Pinpoint the cell where the given text exists, returning its [X, Y] midpoint coordinate. 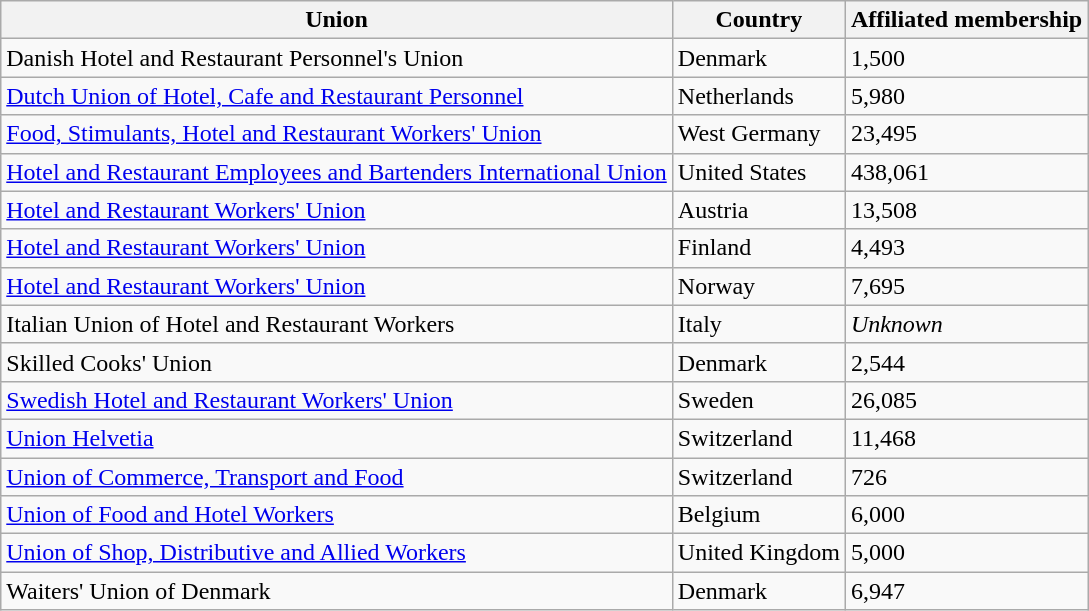
Finland [758, 248]
Union of Shop, Distributive and Allied Workers [337, 553]
26,085 [966, 400]
4,493 [966, 248]
5,000 [966, 553]
Union Helvetia [337, 438]
Hotel and Restaurant Employees and Bartenders International Union [337, 172]
Unknown [966, 324]
Union of Commerce, Transport and Food [337, 477]
2,544 [966, 362]
1,500 [966, 58]
Belgium [758, 515]
Austria [758, 210]
Swedish Hotel and Restaurant Workers' Union [337, 400]
Food, Stimulants, Hotel and Restaurant Workers' Union [337, 134]
23,495 [966, 134]
5,980 [966, 96]
7,695 [966, 286]
Union of Food and Hotel Workers [337, 515]
United Kingdom [758, 553]
Country [758, 20]
United States [758, 172]
Dutch Union of Hotel, Cafe and Restaurant Personnel [337, 96]
13,508 [966, 210]
Sweden [758, 400]
Norway [758, 286]
Affiliated membership [966, 20]
Waiters' Union of Denmark [337, 591]
Danish Hotel and Restaurant Personnel's Union [337, 58]
Netherlands [758, 96]
Skilled Cooks' Union [337, 362]
Union [337, 20]
Italian Union of Hotel and Restaurant Workers [337, 324]
6,000 [966, 515]
11,468 [966, 438]
6,947 [966, 591]
438,061 [966, 172]
West Germany [758, 134]
726 [966, 477]
Italy [758, 324]
